Search for the cell housing the specified text and yield its (X, Y) center coordinate. 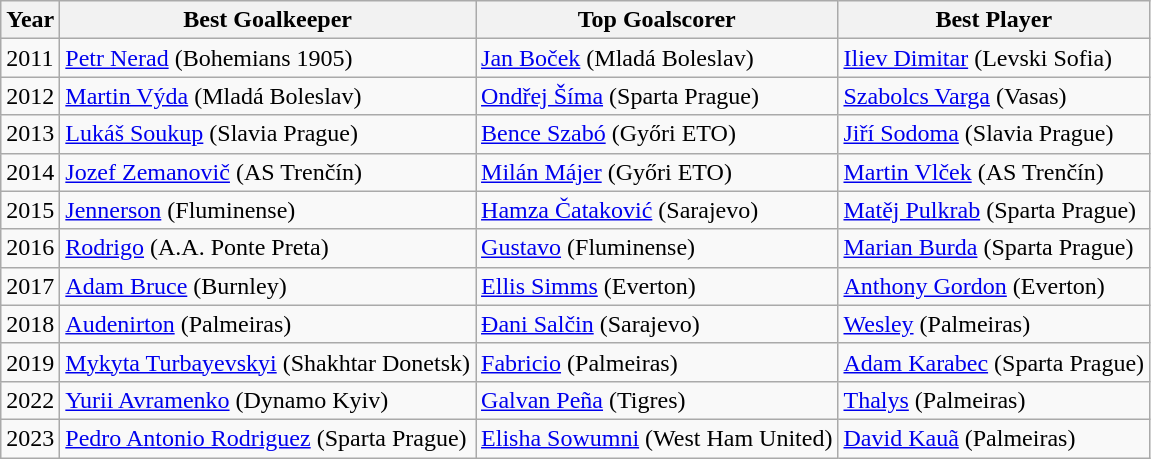
Adam Karabec (Sparta Prague) (994, 362)
Iliev Dimitar (Levski Sofia) (994, 58)
Jiří Sodoma (Slavia Prague) (994, 134)
Gustavo (Fluminense) (657, 248)
Best Player (994, 20)
Year (30, 20)
David Kauã (Palmeiras) (994, 438)
Martin Vlček (AS Trenčín) (994, 172)
2022 (30, 400)
Đani Salčin (Sarajevo) (657, 324)
Rodrigo (A.A. Ponte Preta) (268, 248)
2015 (30, 210)
Audenirton (Palmeiras) (268, 324)
Best Goalkeeper (268, 20)
2013 (30, 134)
Adam Bruce (Burnley) (268, 286)
Ellis Simms (Everton) (657, 286)
Lukáš Soukup (Slavia Prague) (268, 134)
Jennerson (Fluminense) (268, 210)
Hamza Čataković (Sarajevo) (657, 210)
Top Goalscorer (657, 20)
Mykyta Turbayevskyi (Shakhtar Donetsk) (268, 362)
Matěj Pulkrab (Sparta Prague) (994, 210)
Elisha Sowumni (West Ham United) (657, 438)
Jozef Zemanovič (AS Trenčín) (268, 172)
Martin Výda (Mladá Boleslav) (268, 96)
Marian Burda (Sparta Prague) (994, 248)
Szabolcs Varga (Vasas) (994, 96)
2012 (30, 96)
2017 (30, 286)
2023 (30, 438)
Milán Májer (Győri ETO) (657, 172)
2019 (30, 362)
Pedro Antonio Rodriguez (Sparta Prague) (268, 438)
2014 (30, 172)
Anthony Gordon (Everton) (994, 286)
Wesley (Palmeiras) (994, 324)
Galvan Peña (Tigres) (657, 400)
Jan Boček (Mladá Boleslav) (657, 58)
Petr Nerad (Bohemians 1905) (268, 58)
Yurii Avramenko (Dynamo Kyiv) (268, 400)
2016 (30, 248)
2011 (30, 58)
2018 (30, 324)
Bence Szabó (Győri ETO) (657, 134)
Thalys (Palmeiras) (994, 400)
Ondřej Šíma (Sparta Prague) (657, 96)
Fabricio (Palmeiras) (657, 362)
